Locate the cell with the specified text and output its (x, y) center coordinate. 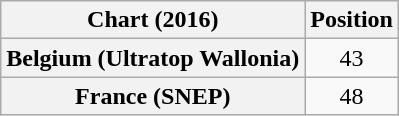
48 (352, 96)
Chart (2016) (153, 20)
Position (352, 20)
43 (352, 58)
France (SNEP) (153, 96)
Belgium (Ultratop Wallonia) (153, 58)
